Extract the [X, Y] coordinate from the center of the cell holding the provided text.  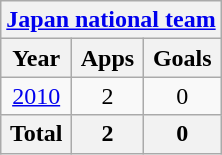
Goals [182, 58]
Apps [108, 58]
Japan national team [111, 20]
Year [36, 58]
2010 [36, 96]
Total [36, 134]
